Identify which cell holds the provided text, then report its [X, Y] central coordinate. 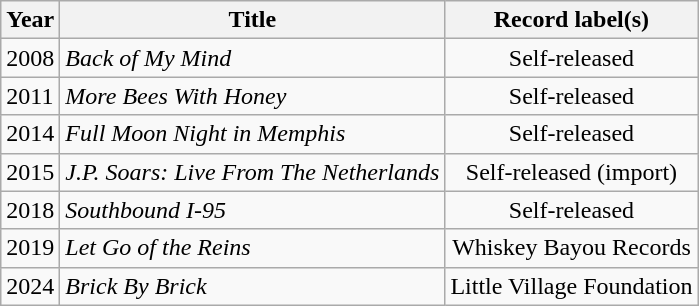
More Bees With Honey [252, 96]
2014 [30, 134]
Year [30, 20]
2019 [30, 248]
2008 [30, 58]
2015 [30, 172]
Title [252, 20]
Little Village Foundation [572, 286]
Southbound I-95 [252, 210]
Back of My Mind [252, 58]
J.P. Soars: Live From The Netherlands [252, 172]
Full Moon Night in Memphis [252, 134]
Self-released (import) [572, 172]
Record label(s) [572, 20]
Whiskey Bayou Records [572, 248]
2024 [30, 286]
Brick By Brick [252, 286]
2011 [30, 96]
Let Go of the Reins [252, 248]
2018 [30, 210]
